Pinpoint the cell where the given text exists, returning its [x, y] midpoint coordinate. 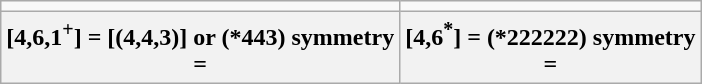
[4,6*] = (*222222) symmetry = [550, 48]
[4,6,1+] = [(4,4,3)] or (*443) symmetry = [200, 48]
